Output the [X, Y] coordinate of the center of the cell containing the given text.  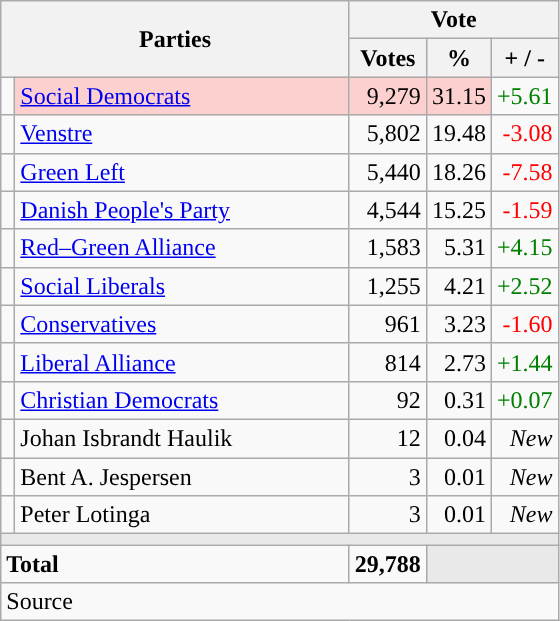
4.21 [458, 286]
Liberal Alliance [182, 362]
29,788 [388, 564]
% [458, 58]
31.15 [458, 96]
4,544 [388, 210]
Danish People's Party [182, 210]
Vote [454, 20]
-7.58 [524, 172]
18.26 [458, 172]
-1.59 [524, 210]
15.25 [458, 210]
Source [280, 602]
-3.08 [524, 134]
Conservatives [182, 324]
3.23 [458, 324]
1,255 [388, 286]
961 [388, 324]
+0.07 [524, 400]
Total [176, 564]
19.48 [458, 134]
0.04 [458, 438]
Green Left [182, 172]
92 [388, 400]
5.31 [458, 248]
Venstre [182, 134]
Christian Democrats [182, 400]
Parties [176, 39]
+5.61 [524, 96]
Social Democrats [182, 96]
-1.60 [524, 324]
5,802 [388, 134]
+2.52 [524, 286]
Votes [388, 58]
Social Liberals [182, 286]
Bent A. Jespersen [182, 477]
0.31 [458, 400]
1,583 [388, 248]
5,440 [388, 172]
+1.44 [524, 362]
12 [388, 438]
814 [388, 362]
Johan Isbrandt Haulik [182, 438]
9,279 [388, 96]
2.73 [458, 362]
+ / - [524, 58]
Red–Green Alliance [182, 248]
+4.15 [524, 248]
Peter Lotinga [182, 515]
